Return (x, y) of the center of cell containing provided text 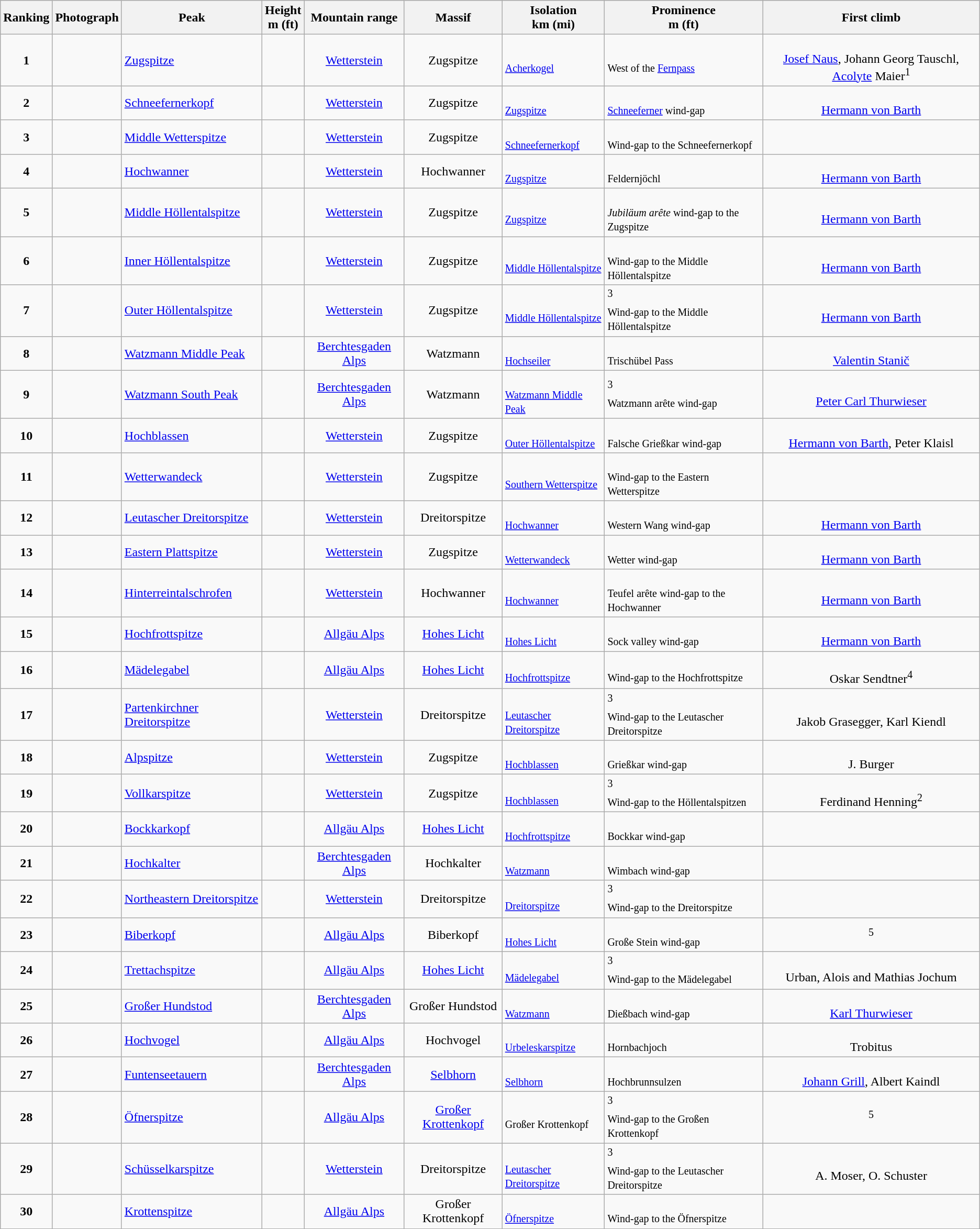
Schüsselkarspitze (192, 1169)
3 Wind-gap to the Mädelegabel (684, 970)
17 (26, 714)
7 (26, 311)
Wetter wind-gap (684, 552)
Hochseiler (553, 353)
Photograph (87, 18)
Southern Wetterspitze (553, 477)
Western Wang wind-gap (684, 517)
20 (26, 828)
Oskar Sendtner4 (871, 670)
Ferdinand Henning2 (871, 793)
9 (26, 394)
Acherkogel (553, 61)
Peak (192, 18)
24 (26, 970)
Karl Thurwieser (871, 1006)
15 (26, 635)
Urban, Alois and Mathias Jochum (871, 970)
Wind-gap to the Öfnerspitze (684, 1212)
Alpspitze (192, 757)
Wind-gap to the Hochfrottspitze (684, 670)
Middle Wetterspitze (192, 137)
8 (26, 353)
Trettachspitze (192, 970)
J. Burger (871, 757)
Valentin Stanič (871, 353)
Watzmann South Peak (192, 394)
Johann Grill, Albert Kaindl (871, 1075)
A. Moser, O. Schuster (871, 1169)
Hermann von Barth, Peter Klaisl (871, 436)
16 (26, 670)
3 Wind-gap to the Großen Krottenkopf (684, 1117)
30 (26, 1212)
Jakob Grasegger, Karl Kiendl (871, 714)
Inner Höllentalspitze (192, 261)
Urbeleskarspitze (553, 1040)
21 (26, 863)
12 (26, 517)
Dießbach wind-gap (684, 1006)
2 (26, 103)
Falsche Grießkar wind-gap (684, 436)
4 (26, 171)
Northeastern Dreitorspitze (192, 899)
1 (26, 61)
19 (26, 793)
Josef Naus, Johann Georg Tauschl, Acolyte Maier1 (871, 61)
3 Wind-gap to the Middle Höllentalspitze (684, 311)
Prominence m (ft) (684, 18)
Hornbachjoch (684, 1040)
3 Watzmann arête wind-gap (684, 394)
6 (26, 261)
27 (26, 1075)
Jubiläum arête wind-gap to the Zugspitze (684, 213)
13 (26, 552)
Schneeferner wind-gap (684, 103)
West of the Fernpass (684, 61)
Hinterreintalschrofen (192, 593)
Funtenseetauern (192, 1075)
3 Wind-gap to the Höllentalspitzen (684, 793)
23 (26, 934)
Massif (453, 18)
Grießkar wind-gap (684, 757)
25 (26, 1006)
Height m (ft) (283, 18)
Bockkar wind-gap (684, 828)
22 (26, 899)
26 (26, 1040)
Vollkarspitze (192, 793)
Große Stein wind-gap (684, 934)
29 (26, 1169)
Wind-gap to the Schneefernerkopf (684, 137)
Bockkarkopf (192, 828)
Teufel arête wind-gap to the Hochwanner (684, 593)
Mountain range (354, 18)
Isolation km (mi) (553, 18)
11 (26, 477)
Partenkirchner Dreitorspitze (192, 714)
28 (26, 1117)
3 Wind-gap to the Dreitorspitze (684, 899)
Ranking (26, 18)
3 (26, 137)
Hochbrunnsulzen (684, 1075)
Sock valley wind-gap (684, 635)
18 (26, 757)
Peter Carl Thurwieser (871, 394)
Wind-gap to the Eastern Wetterspitze (684, 477)
10 (26, 436)
Trischübel Pass (684, 353)
Wind-gap to the Middle Höllentalspitze (684, 261)
Krottenspitze (192, 1212)
14 (26, 593)
Trobitus (871, 1040)
Eastern Plattspitze (192, 552)
First climb (871, 18)
Feldernjöchl (684, 171)
Wimbach wind-gap (684, 863)
